Output the (x, y) coordinate of the center of the cell containing the given text.  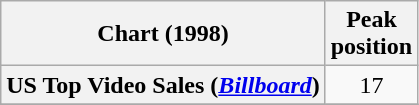
17 (371, 85)
Chart (1998) (163, 34)
Peakposition (371, 34)
US Top Video Sales (Billboard) (163, 85)
